Scan for the cell matching the given text and deliver its [X, Y] coordinate at center. 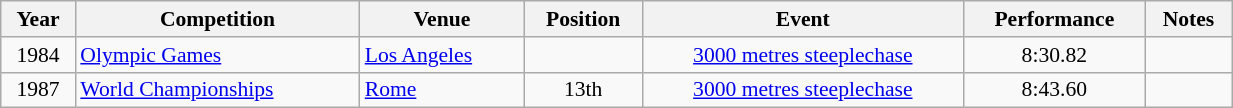
Olympic Games [217, 55]
Rome [442, 90]
World Championships [217, 90]
Notes [1188, 19]
8:43.60 [1054, 90]
8:30.82 [1054, 55]
1984 [38, 55]
Performance [1054, 19]
Venue [442, 19]
Event [802, 19]
Competition [217, 19]
13th [583, 90]
Year [38, 19]
1987 [38, 90]
Los Angeles [442, 55]
Position [583, 19]
